Pinpoint the cell where the given text exists, returning its (x, y) midpoint coordinate. 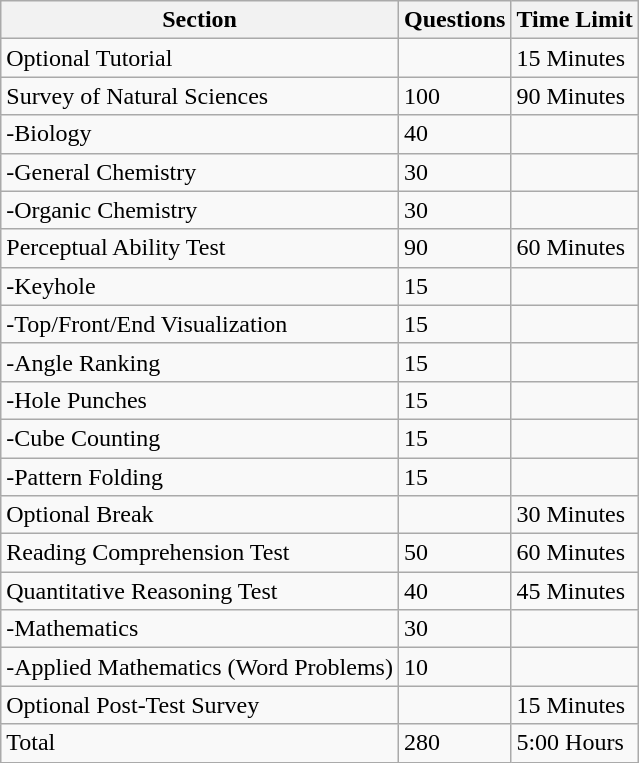
Reading Comprehension Test (200, 553)
30 Minutes (574, 515)
280 (454, 743)
90 Minutes (574, 96)
Perceptual Ability Test (200, 248)
Total (200, 743)
Survey of Natural Sciences (200, 96)
Optional Tutorial (200, 58)
-Top/Front/End Visualization (200, 324)
Optional Break (200, 515)
100 (454, 96)
Time Limit (574, 20)
-Mathematics (200, 629)
Quantitative Reasoning Test (200, 591)
-Hole Punches (200, 400)
-Angle Ranking (200, 362)
5:00 Hours (574, 743)
Optional Post-Test Survey (200, 705)
-Keyhole (200, 286)
-Cube Counting (200, 438)
-Pattern Folding (200, 477)
10 (454, 667)
-Organic Chemistry (200, 210)
Section (200, 20)
-General Chemistry (200, 172)
90 (454, 248)
-Biology (200, 134)
50 (454, 553)
Questions (454, 20)
45 Minutes (574, 591)
-Applied Mathematics (Word Problems) (200, 667)
